Search for the cell housing the specified text and yield its (X, Y) center coordinate. 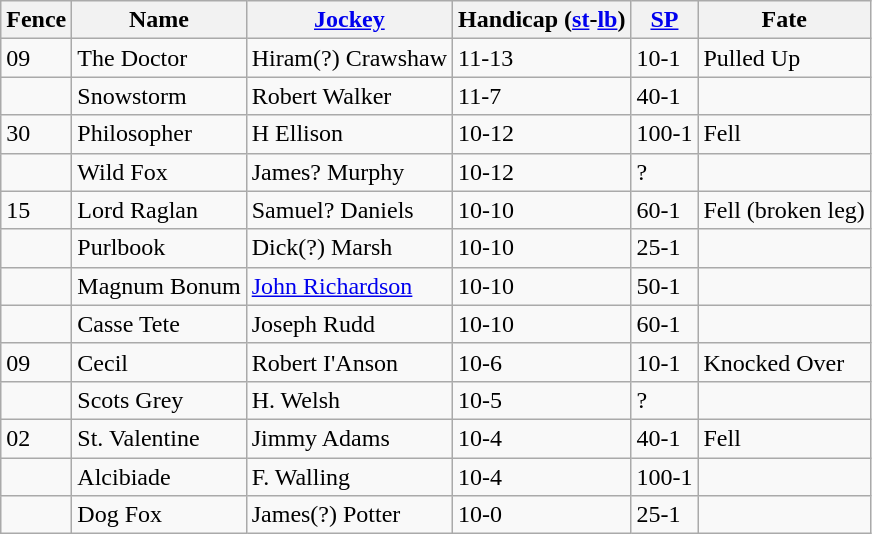
10-0 (542, 515)
Hiram(?) Crawshaw (349, 58)
Lord Raglan (159, 210)
Fate (784, 20)
Pulled Up (784, 58)
James(?) Potter (349, 515)
The Doctor (159, 58)
Jimmy Adams (349, 438)
10-5 (542, 400)
Dog Fox (159, 515)
Robert Walker (349, 96)
Name (159, 20)
John Richardson (349, 286)
15 (36, 210)
Philosopher (159, 134)
Fence (36, 20)
02 (36, 438)
Dick(?) Marsh (349, 248)
Alcibiade (159, 477)
11-13 (542, 58)
St. Valentine (159, 438)
Samuel? Daniels (349, 210)
10-6 (542, 362)
Magnum Bonum (159, 286)
F. Walling (349, 477)
Handicap (st-lb) (542, 20)
Wild Fox (159, 172)
Robert I'Anson (349, 362)
James? Murphy (349, 172)
50-1 (664, 286)
Purlbook (159, 248)
Jockey (349, 20)
Snowstorm (159, 96)
Cecil (159, 362)
11-7 (542, 96)
Joseph Rudd (349, 324)
H. Welsh (349, 400)
H Ellison (349, 134)
SP (664, 20)
30 (36, 134)
Fell (broken leg) (784, 210)
Scots Grey (159, 400)
Casse Tete (159, 324)
Knocked Over (784, 362)
